Return the [X, Y] coordinate for the center point of the cell that contains the specified text.  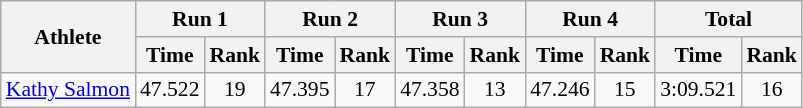
Run 4 [590, 19]
Athlete [68, 36]
Kathy Salmon [68, 90]
3:09.521 [698, 90]
Run 1 [200, 19]
13 [496, 90]
Run 3 [460, 19]
17 [366, 90]
47.522 [170, 90]
47.395 [300, 90]
Total [728, 19]
47.358 [430, 90]
16 [772, 90]
15 [626, 90]
19 [234, 90]
Run 2 [330, 19]
47.246 [560, 90]
